Extract the (X, Y) coordinate from the center of the cell holding the provided text.  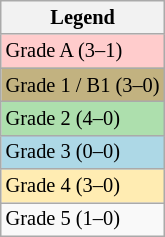
Grade 4 (3–0) (83, 186)
Grade 5 (1–0) (83, 219)
Grade 2 (4–0) (83, 118)
Grade 1 / B1 (3–0) (83, 85)
Grade 3 (0–0) (83, 152)
Grade A (3–1) (83, 51)
Legend (83, 17)
